Identify which cell holds the provided text, then report its (x, y) central coordinate. 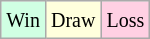
Win (24, 20)
Loss (126, 20)
Draw (72, 20)
